Determine the (X, Y) coordinate at the center of the cell enclosing the given text.  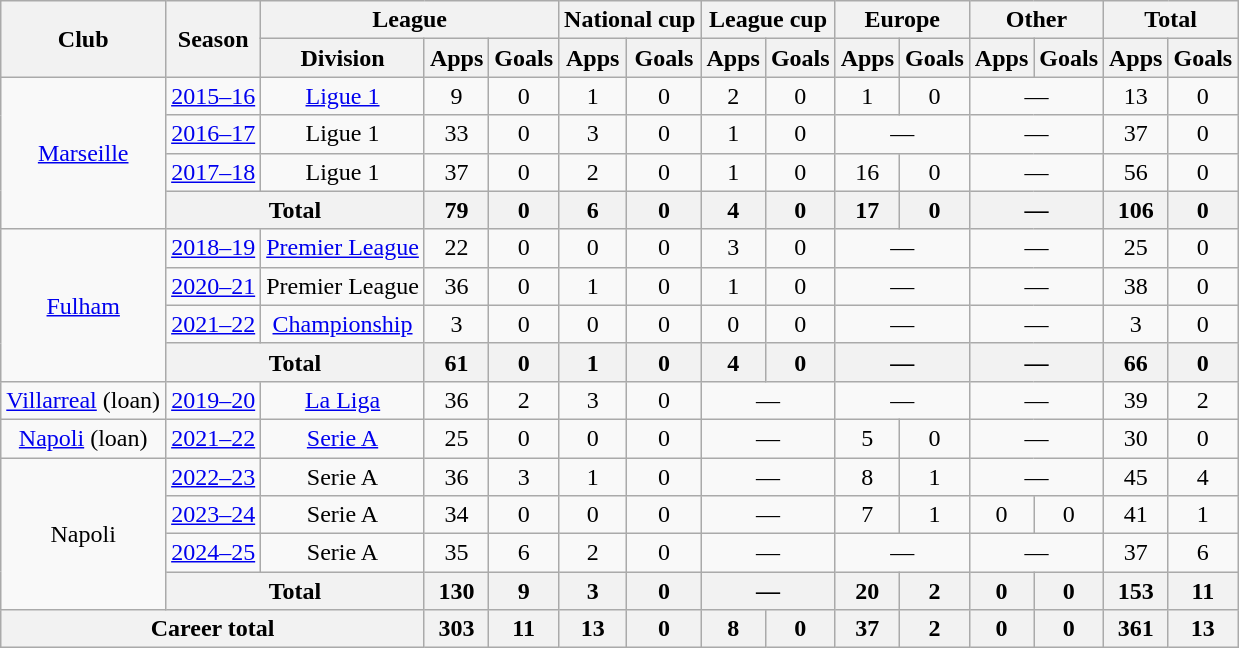
35 (456, 553)
45 (1136, 477)
2018–19 (214, 248)
Napoli (loan) (84, 438)
39 (1136, 400)
17 (867, 210)
16 (867, 172)
Division (343, 58)
33 (456, 134)
2023–24 (214, 515)
7 (867, 515)
La Liga (343, 400)
Championship (343, 324)
61 (456, 362)
38 (1136, 286)
Fulham (84, 305)
Other (1036, 20)
League cup (768, 20)
30 (1136, 438)
303 (456, 629)
79 (456, 210)
106 (1136, 210)
2024–25 (214, 553)
361 (1136, 629)
34 (456, 515)
Club (84, 39)
2016–17 (214, 134)
2020–21 (214, 286)
Villarreal (loan) (84, 400)
2015–16 (214, 96)
Napoli (84, 534)
66 (1136, 362)
League (410, 20)
Europe (902, 20)
Marseille (84, 153)
Career total (213, 629)
2022–23 (214, 477)
22 (456, 248)
2019–20 (214, 400)
Season (214, 39)
5 (867, 438)
56 (1136, 172)
130 (456, 591)
2017–18 (214, 172)
National cup (630, 20)
20 (867, 591)
153 (1136, 591)
41 (1136, 515)
